Provide the (X, Y) coordinate of the cell's center where the given text is located.  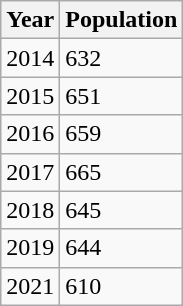
2017 (30, 172)
2015 (30, 96)
659 (122, 134)
2019 (30, 248)
632 (122, 58)
Year (30, 20)
Population (122, 20)
2021 (30, 286)
651 (122, 96)
2016 (30, 134)
665 (122, 172)
2014 (30, 58)
610 (122, 286)
645 (122, 210)
644 (122, 248)
2018 (30, 210)
